Pinpoint the cell where the given text exists, returning its [X, Y] midpoint coordinate. 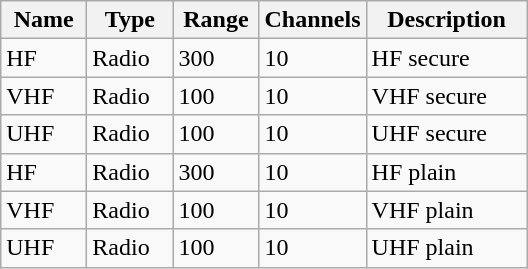
UHF plain [446, 248]
Description [446, 20]
HF plain [446, 172]
Channels [312, 20]
VHF secure [446, 96]
VHF plain [446, 210]
HF secure [446, 58]
UHF secure [446, 134]
Range [216, 20]
Type [130, 20]
Name [44, 20]
